Identify which cell holds the provided text, then report its (X, Y) central coordinate. 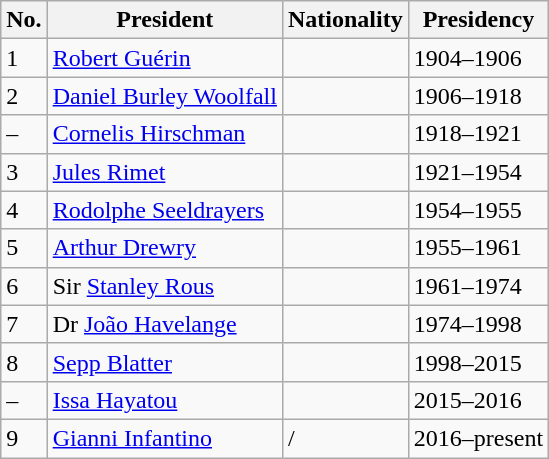
2016–present (478, 438)
Sir Stanley Rous (164, 286)
Rodolphe Seeldrayers (164, 210)
/ (345, 438)
6 (24, 286)
President (164, 20)
Issa Hayatou (164, 400)
7 (24, 324)
No. (24, 20)
1998–2015 (478, 362)
Nationality (345, 20)
Jules Rimet (164, 172)
Arthur Drewry (164, 248)
Dr João Havelange (164, 324)
Daniel Burley Woolfall (164, 96)
5 (24, 248)
Cornelis Hirschman (164, 134)
3 (24, 172)
1955–1961 (478, 248)
Gianni Infantino (164, 438)
1954–1955 (478, 210)
1921–1954 (478, 172)
1904–1906 (478, 58)
1906–1918 (478, 96)
8 (24, 362)
1918–1921 (478, 134)
Robert Guérin (164, 58)
2015–2016 (478, 400)
Sepp Blatter (164, 362)
1974–1998 (478, 324)
4 (24, 210)
1961–1974 (478, 286)
Presidency (478, 20)
9 (24, 438)
1 (24, 58)
2 (24, 96)
